From the cell containing the given text, extract its center point as (X, Y) coordinate. 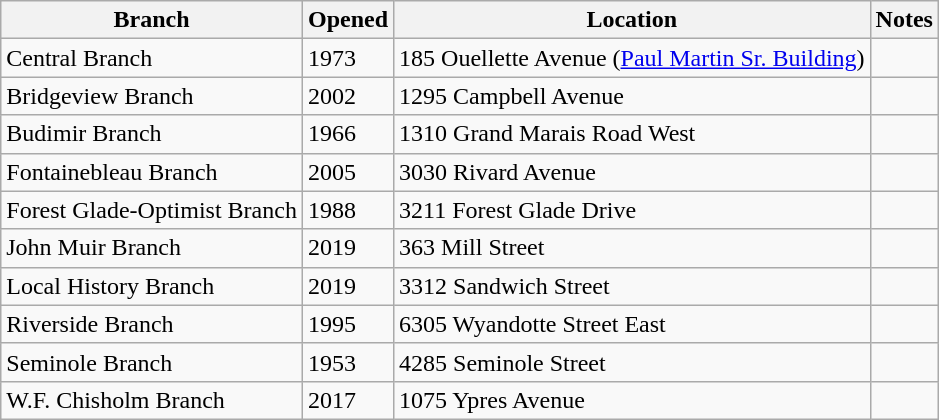
Central Branch (152, 58)
Local History Branch (152, 286)
W.F. Chisholm Branch (152, 400)
1988 (348, 210)
2017 (348, 400)
Notes (904, 20)
3030 Rivard Avenue (632, 172)
Seminole Branch (152, 362)
1295 Campbell Avenue (632, 96)
3312 Sandwich Street (632, 286)
3211 Forest Glade Drive (632, 210)
John Muir Branch (152, 248)
1995 (348, 324)
1310 Grand Marais Road West (632, 134)
1966 (348, 134)
Location (632, 20)
1953 (348, 362)
1973 (348, 58)
Fontainebleau Branch (152, 172)
Budimir Branch (152, 134)
4285 Seminole Street (632, 362)
6305 Wyandotte Street East (632, 324)
Opened (348, 20)
Riverside Branch (152, 324)
1075 Ypres Avenue (632, 400)
2002 (348, 96)
363 Mill Street (632, 248)
2005 (348, 172)
Branch (152, 20)
185 Ouellette Avenue (Paul Martin Sr. Building) (632, 58)
Forest Glade-Optimist Branch (152, 210)
Bridgeview Branch (152, 96)
